From the cell containing the given text, extract its center point as (X, Y) coordinate. 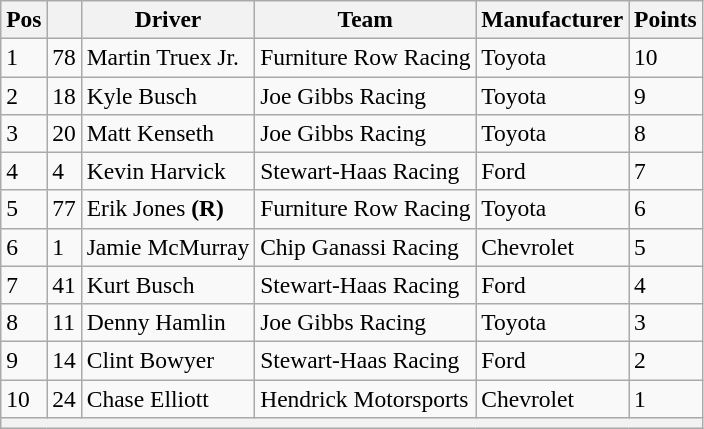
77 (64, 209)
Pos (24, 19)
Chase Elliott (168, 398)
24 (64, 398)
Clint Bowyer (168, 360)
78 (64, 57)
20 (64, 133)
Kevin Harvick (168, 171)
Team (366, 19)
Driver (168, 19)
14 (64, 360)
Martin Truex Jr. (168, 57)
18 (64, 95)
Chip Ganassi Racing (366, 247)
Erik Jones (R) (168, 209)
Manufacturer (552, 19)
11 (64, 322)
Matt Kenseth (168, 133)
Hendrick Motorsports (366, 398)
Denny Hamlin (168, 322)
Jamie McMurray (168, 247)
Points (666, 19)
Kurt Busch (168, 285)
41 (64, 285)
Kyle Busch (168, 95)
